Identify which cell holds the provided text, then report its [x, y] central coordinate. 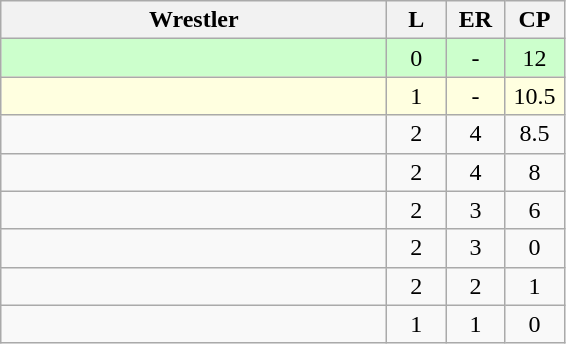
CP [534, 20]
12 [534, 58]
6 [534, 210]
L [416, 20]
ER [476, 20]
8.5 [534, 134]
Wrestler [194, 20]
10.5 [534, 96]
8 [534, 172]
